Return the (X, Y) coordinate for the center point of the cell that contains the specified text.  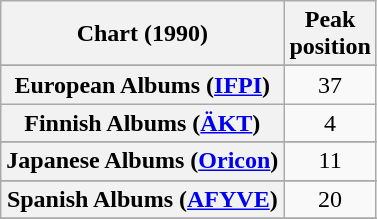
37 (330, 85)
Finnish Albums (ÄKT) (142, 123)
4 (330, 123)
11 (330, 161)
Peakposition (330, 34)
European Albums (IFPI) (142, 85)
Chart (1990) (142, 34)
Japanese Albums (Oricon) (142, 161)
Spanish Albums (AFYVE) (142, 199)
20 (330, 199)
